Capture the cell that displays the provided text and extract its [X, Y] central coordinate. 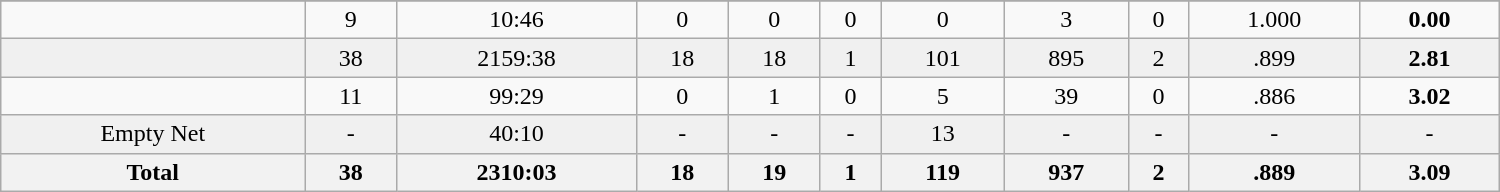
3.02 [1430, 96]
39 [1067, 96]
9 [351, 20]
.889 [1274, 172]
0.00 [1430, 20]
19 [774, 172]
101 [943, 58]
99:29 [516, 96]
2.81 [1430, 58]
.886 [1274, 96]
2159:38 [516, 58]
2310:03 [516, 172]
5 [943, 96]
Total [153, 172]
11 [351, 96]
3.09 [1430, 172]
3 [1067, 20]
13 [943, 134]
1.000 [1274, 20]
119 [943, 172]
40:10 [516, 134]
Empty Net [153, 134]
.899 [1274, 58]
895 [1067, 58]
10:46 [516, 20]
937 [1067, 172]
